Scan for the cell matching the given text and deliver its (X, Y) coordinate at center. 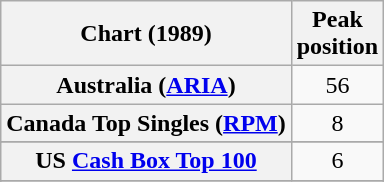
Chart (1989) (146, 34)
Peakposition (337, 34)
8 (337, 123)
56 (337, 85)
6 (337, 161)
Australia (ARIA) (146, 85)
US Cash Box Top 100 (146, 161)
Canada Top Singles (RPM) (146, 123)
